Find where the given text appears and provide that cell's center as [X, Y] coordinate. 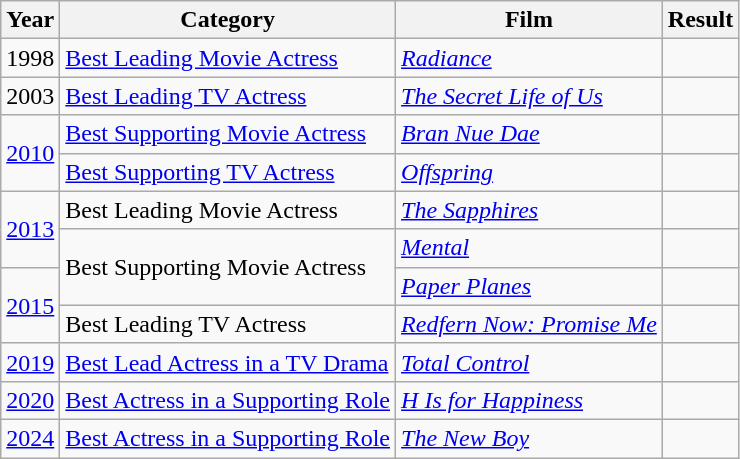
2024 [30, 438]
1998 [30, 58]
Radiance [530, 58]
The New Boy [530, 438]
The Secret Life of Us [530, 96]
H Is for Happiness [530, 400]
Best Lead Actress in a TV Drama [228, 362]
Bran Nue Dae [530, 134]
Total Control [530, 362]
2015 [30, 305]
2013 [30, 229]
2010 [30, 153]
Mental [530, 248]
Redfern Now: Promise Me [530, 324]
Result [700, 20]
Year [30, 20]
Category [228, 20]
Paper Planes [530, 286]
2019 [30, 362]
Offspring [530, 172]
Best Supporting TV Actress [228, 172]
2020 [30, 400]
The Sapphires [530, 210]
2003 [30, 96]
Film [530, 20]
